Find where the given text appears and provide that cell's center as [x, y] coordinate. 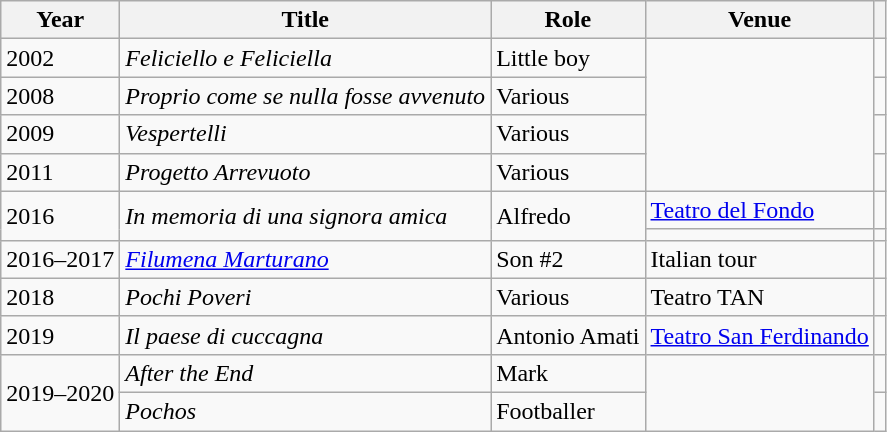
Footballer [568, 411]
Teatro TAN [760, 297]
2019 [60, 335]
Alfredo [568, 216]
Progetto Arrevuoto [306, 172]
Son #2 [568, 259]
Antonio Amati [568, 335]
2008 [60, 96]
Teatro del Fondo [760, 210]
Proprio come se nulla fosse avvenuto [306, 96]
Year [60, 20]
2011 [60, 172]
2018 [60, 297]
Title [306, 20]
2019–2020 [60, 392]
Pochos [306, 411]
Little boy [568, 58]
Teatro San Ferdinando [760, 335]
Italian tour [760, 259]
Pochi Poveri [306, 297]
Feliciello e Feliciella [306, 58]
Role [568, 20]
In memoria di una signora amica [306, 216]
Il paese di cuccagna [306, 335]
Filumena Marturano [306, 259]
2016–2017 [60, 259]
Venue [760, 20]
2016 [60, 216]
2009 [60, 134]
Vespertelli [306, 134]
2002 [60, 58]
After the End [306, 373]
Mark [568, 373]
